Capture the cell that displays the provided text and extract its [x, y] central coordinate. 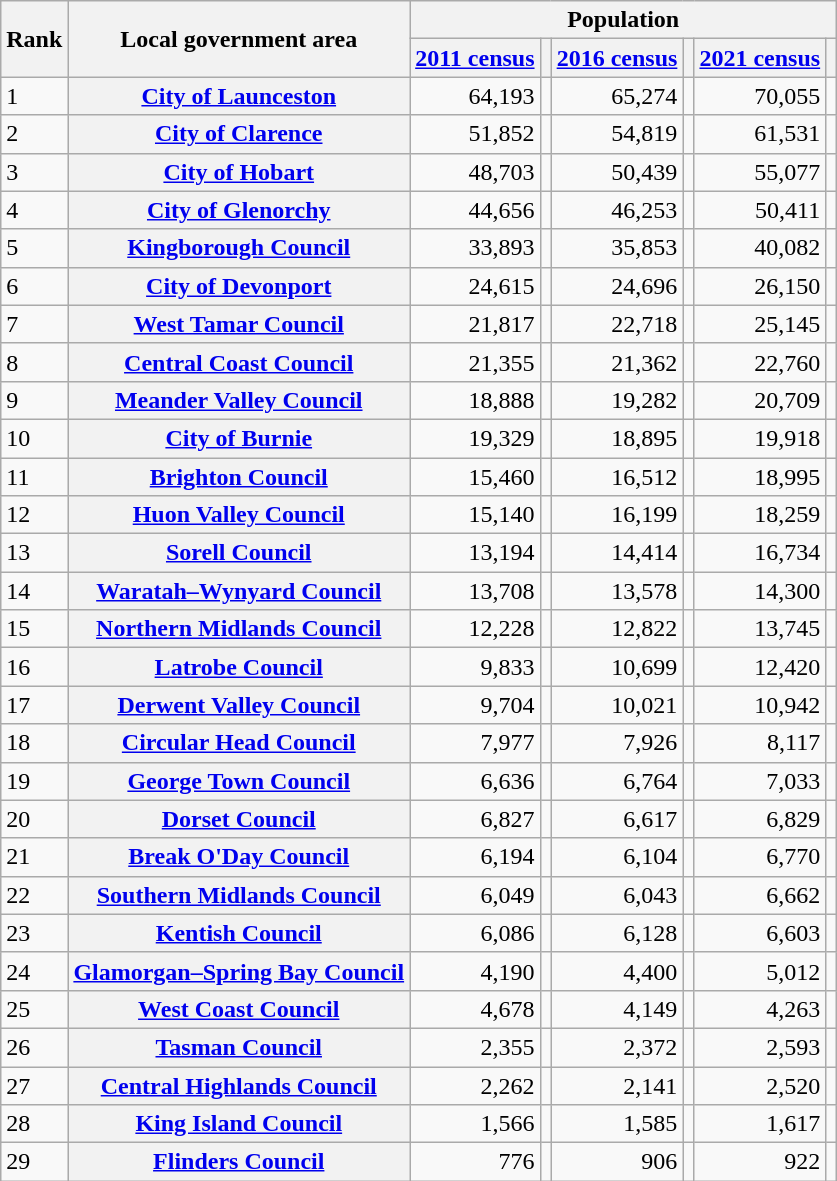
18,895 [617, 438]
50,411 [760, 210]
Central Highlands Council [239, 1085]
776 [475, 1162]
40,082 [760, 248]
26 [34, 1047]
21,355 [475, 362]
8,117 [760, 743]
28 [34, 1124]
6,603 [760, 933]
4,149 [617, 1009]
6,043 [617, 895]
2,593 [760, 1047]
13 [34, 553]
12,420 [760, 667]
Meander Valley Council [239, 400]
6,770 [760, 857]
8 [34, 362]
Dorset Council [239, 819]
14 [34, 591]
Kingborough Council [239, 248]
44,656 [475, 210]
City of Devonport [239, 286]
2,141 [617, 1085]
9,833 [475, 667]
2 [34, 134]
3 [34, 172]
13,194 [475, 553]
50,439 [617, 172]
16,512 [617, 477]
15 [34, 629]
5 [34, 248]
Northern Midlands Council [239, 629]
West Coast Council [239, 1009]
2,520 [760, 1085]
1,617 [760, 1124]
65,274 [617, 96]
46,253 [617, 210]
King Island Council [239, 1124]
23 [34, 933]
Southern Midlands Council [239, 895]
7,033 [760, 781]
10,699 [617, 667]
10,021 [617, 705]
51,852 [475, 134]
13,708 [475, 591]
Latrobe Council [239, 667]
6,827 [475, 819]
Tasman Council [239, 1047]
24 [34, 971]
19,918 [760, 438]
33,893 [475, 248]
6,662 [760, 895]
Rank [34, 39]
Huon Valley Council [239, 515]
24,615 [475, 286]
15,460 [475, 477]
2,262 [475, 1085]
4,400 [617, 971]
16,734 [760, 553]
4,190 [475, 971]
15,140 [475, 515]
13,578 [617, 591]
Population [624, 20]
12,822 [617, 629]
11 [34, 477]
7 [34, 324]
Brighton Council [239, 477]
22,718 [617, 324]
Local government area [239, 39]
6,049 [475, 895]
1,566 [475, 1124]
70,055 [760, 96]
Break O'Day Council [239, 857]
14,414 [617, 553]
18 [34, 743]
George Town Council [239, 781]
7,926 [617, 743]
48,703 [475, 172]
19 [34, 781]
61,531 [760, 134]
10,942 [760, 705]
Central Coast Council [239, 362]
922 [760, 1162]
4 [34, 210]
6 [34, 286]
10 [34, 438]
12,228 [475, 629]
Kentish Council [239, 933]
19,329 [475, 438]
19,282 [617, 400]
9 [34, 400]
6,194 [475, 857]
City of Hobart [239, 172]
16 [34, 667]
18,259 [760, 515]
1,585 [617, 1124]
Glamorgan–Spring Bay Council [239, 971]
2016 census [617, 58]
4,263 [760, 1009]
West Tamar Council [239, 324]
Waratah–Wynyard Council [239, 591]
7,977 [475, 743]
6,617 [617, 819]
13,745 [760, 629]
6,086 [475, 933]
22 [34, 895]
Sorell Council [239, 553]
54,819 [617, 134]
26,150 [760, 286]
2,372 [617, 1047]
6,636 [475, 781]
20 [34, 819]
29 [34, 1162]
City of Clarence [239, 134]
Circular Head Council [239, 743]
6,128 [617, 933]
64,193 [475, 96]
35,853 [617, 248]
12 [34, 515]
21,362 [617, 362]
City of Burnie [239, 438]
City of Glenorchy [239, 210]
City of Launceston [239, 96]
24,696 [617, 286]
22,760 [760, 362]
2011 census [475, 58]
6,764 [617, 781]
55,077 [760, 172]
4,678 [475, 1009]
14,300 [760, 591]
16,199 [617, 515]
18,995 [760, 477]
17 [34, 705]
Flinders Council [239, 1162]
2021 census [760, 58]
1 [34, 96]
25 [34, 1009]
21,817 [475, 324]
Derwent Valley Council [239, 705]
21 [34, 857]
25,145 [760, 324]
906 [617, 1162]
20,709 [760, 400]
6,104 [617, 857]
5,012 [760, 971]
6,829 [760, 819]
2,355 [475, 1047]
27 [34, 1085]
18,888 [475, 400]
9,704 [475, 705]
